Search for the cell housing the specified text and yield its (X, Y) center coordinate. 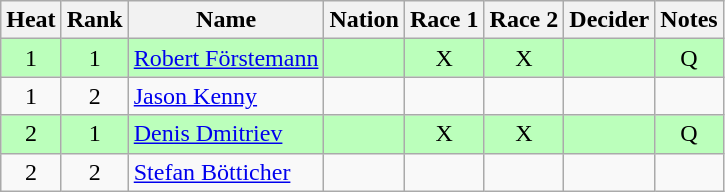
Denis Dmitriev (226, 134)
Jason Kenny (226, 96)
Nation (364, 20)
Heat (31, 20)
Rank (94, 20)
Decider (610, 20)
Race 2 (524, 20)
Notes (689, 20)
Race 1 (444, 20)
Stefan Bötticher (226, 172)
Robert Förstemann (226, 58)
Name (226, 20)
